Pinpoint the cell where the given text exists, returning its (x, y) midpoint coordinate. 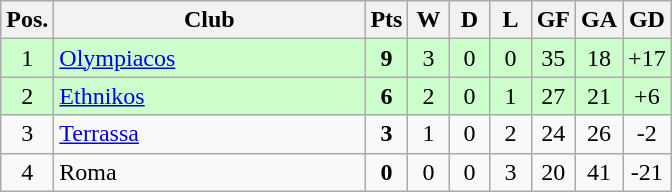
-2 (648, 134)
6 (386, 96)
35 (553, 58)
Pts (386, 20)
26 (600, 134)
Roma (210, 172)
W (428, 20)
+6 (648, 96)
21 (600, 96)
Pos. (28, 20)
27 (553, 96)
18 (600, 58)
41 (600, 172)
Club (210, 20)
D (470, 20)
Olympiacos (210, 58)
24 (553, 134)
GD (648, 20)
GF (553, 20)
Ethnikos (210, 96)
20 (553, 172)
Terrassa (210, 134)
+17 (648, 58)
4 (28, 172)
L (510, 20)
GA (600, 20)
9 (386, 58)
-21 (648, 172)
